From the cell containing the given text, extract its center point as (x, y) coordinate. 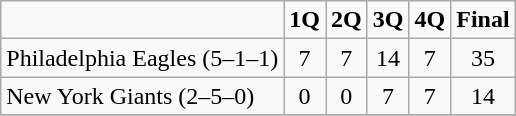
Philadelphia Eagles (5–1–1) (142, 58)
2Q (347, 20)
New York Giants (2–5–0) (142, 96)
Final (483, 20)
35 (483, 58)
4Q (430, 20)
3Q (388, 20)
1Q (305, 20)
